Search for the cell housing the specified text and yield its [x, y] center coordinate. 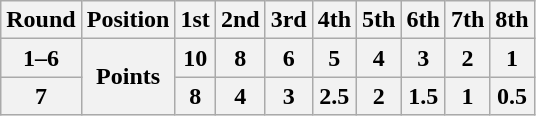
0.5 [512, 96]
1.5 [423, 96]
7 [41, 96]
Round [41, 20]
2nd [240, 20]
10 [195, 58]
Points [128, 77]
2.5 [334, 96]
1st [195, 20]
8th [512, 20]
7th [467, 20]
6th [423, 20]
3rd [288, 20]
5 [334, 58]
Position [128, 20]
4th [334, 20]
5th [379, 20]
6 [288, 58]
1–6 [41, 58]
